For the text-containing cell, return its midpoint in [X, Y] coordinate format. 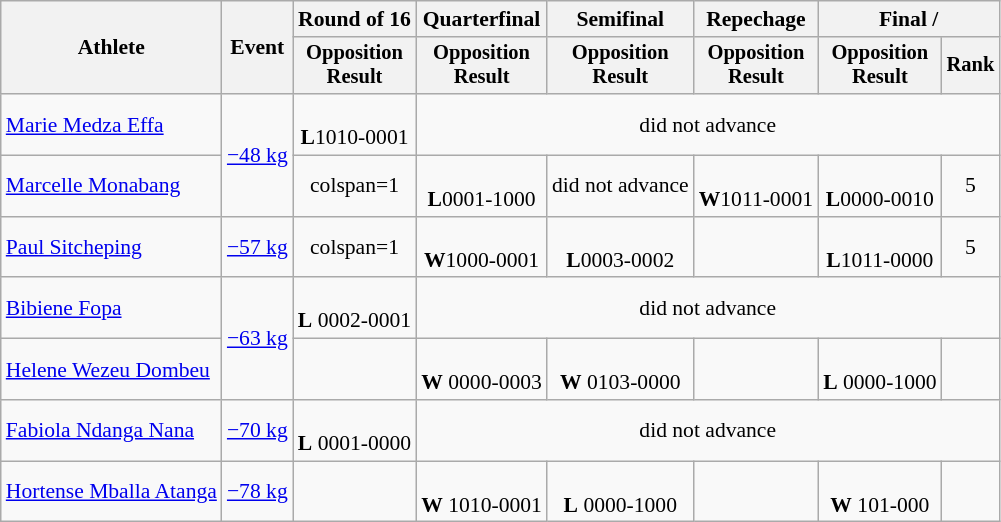
−63 kg [258, 339]
Bibiene Fopa [112, 308]
W1000-0001 [482, 248]
Marcelle Monabang [112, 186]
Hortense Mballa Atanga [112, 492]
W 101-000 [880, 492]
L0000-0010 [880, 186]
Rank [971, 66]
L 0001-0000 [354, 430]
L 0002-0001 [354, 308]
W1011-0001 [756, 186]
Semifinal [620, 19]
Quarterfinal [482, 19]
W 1010-0001 [482, 492]
L1011-0000 [880, 248]
−70 kg [258, 430]
Round of 16 [354, 19]
Final / [908, 19]
Repechage [756, 19]
L1010-0001 [354, 124]
L0001-1000 [482, 186]
−48 kg [258, 155]
W 0000-0003 [482, 370]
Athlete [112, 48]
Event [258, 48]
L0003-0002 [620, 248]
−78 kg [258, 492]
Marie Medza Effa [112, 124]
−57 kg [258, 248]
Helene Wezeu Dombeu [112, 370]
Paul Sitcheping [112, 248]
W 0103-0000 [620, 370]
Fabiola Ndanga Nana [112, 430]
